Provide the [x, y] coordinate of the cell's center where the given text is located.  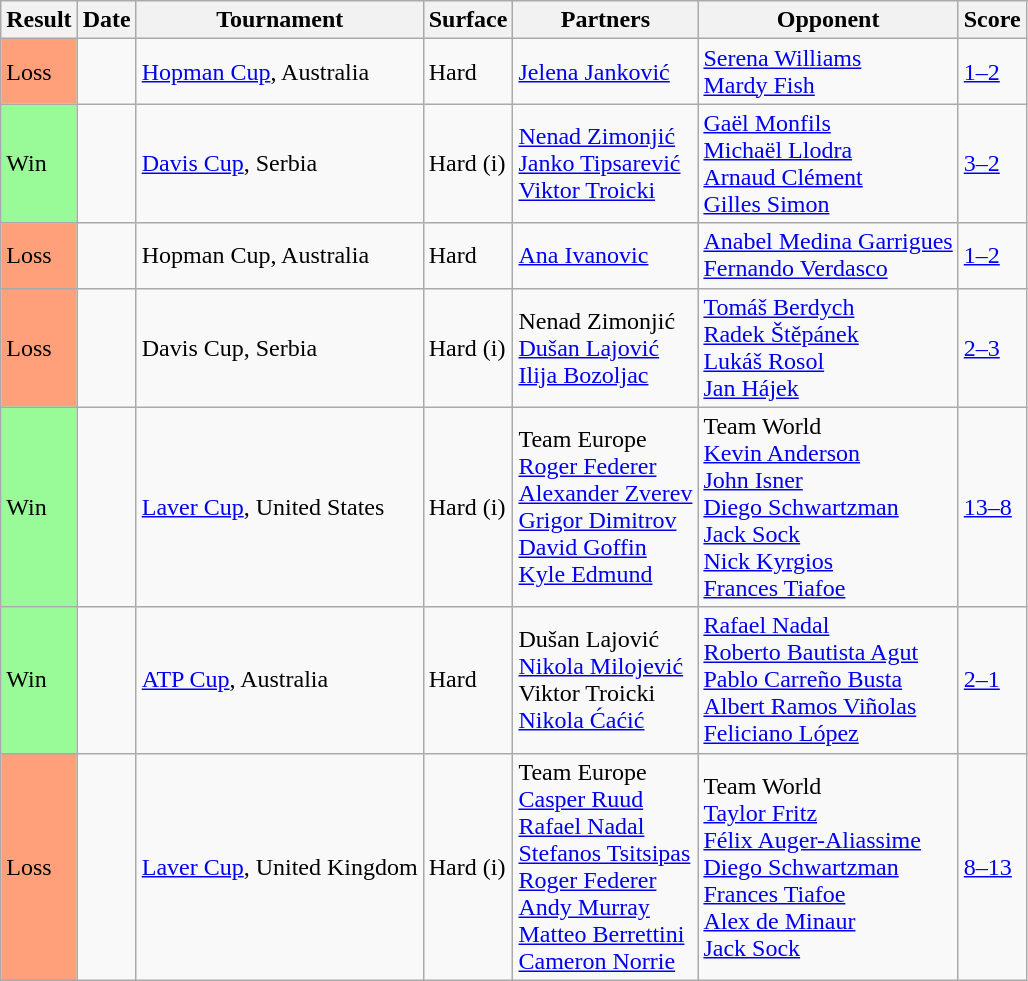
Nenad Zimonjić Janko Tipsarević Viktor Troicki [606, 164]
Jelena Janković [606, 72]
2–3 [992, 348]
Result [39, 20]
ATP Cup, Australia [280, 680]
Team EuropeRoger FedererAlexander ZverevGrigor DimitrovDavid GoffinKyle Edmund [606, 507]
Date [106, 20]
Surface [468, 20]
Laver Cup, United Kingdom [280, 866]
8–13 [992, 866]
Ana Ivanovic [606, 256]
3–2 [992, 164]
Team EuropeCasper RuudRafael NadalStefanos TsitsipasRoger FedererAndy MurrayMatteo BerrettiniCameron Norrie [606, 866]
Team WorldKevin AndersonJohn IsnerDiego SchwartzmanJack SockNick KyrgiosFrances Tiafoe [828, 507]
Nenad Zimonjić Dušan Lajović Ilija Bozoljac [606, 348]
Laver Cup, United States [280, 507]
Dušan Lajović Nikola Milojević Viktor Troicki Nikola Ćaćić [606, 680]
13–8 [992, 507]
Partners [606, 20]
Opponent [828, 20]
Anabel Medina Garrigues Fernando Verdasco [828, 256]
Team WorldTaylor FritzFélix Auger-AliassimeDiego SchwartzmanFrances TiafoeAlex de MinaurJack Sock [828, 866]
Tomáš Berdych Radek Štěpánek Lukáš Rosol Jan Hájek [828, 348]
Rafael Nadal Roberto Bautista Agut Pablo Carreño Busta Albert Ramos Viñolas Feliciano López [828, 680]
Gaël Monfils Michaël Llodra Arnaud Clément Gilles Simon [828, 164]
Tournament [280, 20]
Serena Williams Mardy Fish [828, 72]
Score [992, 20]
2–1 [992, 680]
